For the text-containing cell, return its midpoint in [X, Y] coordinate format. 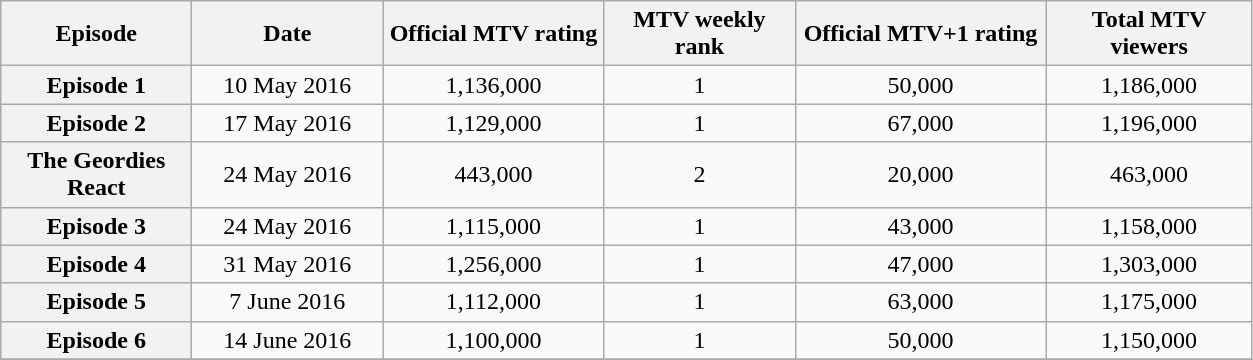
17 May 2016 [288, 123]
14 June 2016 [288, 340]
1,158,000 [1149, 226]
43,000 [920, 226]
1,129,000 [494, 123]
Episode 4 [96, 264]
Episode [96, 34]
1,136,000 [494, 85]
67,000 [920, 123]
Total MTV viewers [1149, 34]
Episode 6 [96, 340]
7 June 2016 [288, 302]
1,256,000 [494, 264]
1,115,000 [494, 226]
Date [288, 34]
Episode 3 [96, 226]
1,150,000 [1149, 340]
Episode 2 [96, 123]
1,196,000 [1149, 123]
10 May 2016 [288, 85]
443,000 [494, 174]
1,100,000 [494, 340]
463,000 [1149, 174]
1,303,000 [1149, 264]
Episode 5 [96, 302]
Official MTV rating [494, 34]
1,175,000 [1149, 302]
Official MTV+1 rating [920, 34]
1,112,000 [494, 302]
2 [700, 174]
The Geordies React [96, 174]
63,000 [920, 302]
MTV weekly rank [700, 34]
Episode 1 [96, 85]
31 May 2016 [288, 264]
1,186,000 [1149, 85]
20,000 [920, 174]
47,000 [920, 264]
